Extract the (X, Y) coordinate from the center of the cell holding the provided text.  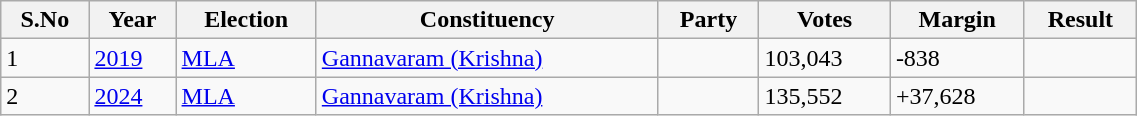
Votes (824, 20)
2 (45, 96)
Margin (957, 20)
2024 (132, 96)
135,552 (824, 96)
+37,628 (957, 96)
1 (45, 58)
Party (708, 20)
-838 (957, 58)
103,043 (824, 58)
S.No (45, 20)
Year (132, 20)
Result (1080, 20)
Constituency (487, 20)
2019 (132, 58)
Election (246, 20)
